Extract the [X, Y] coordinate from the center of the cell holding the provided text.  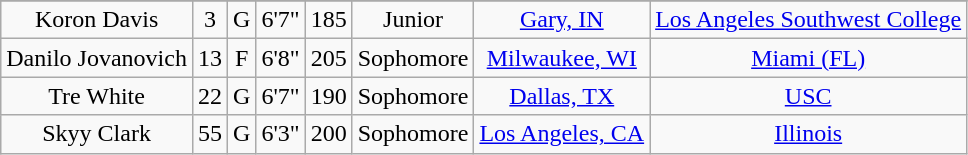
190 [328, 96]
Los Angeles Southwest College [808, 20]
6'8" [280, 58]
Los Angeles, CA [562, 134]
Koron Davis [97, 20]
13 [210, 58]
3 [210, 20]
22 [210, 96]
Danilo Jovanovich [97, 58]
Tre White [97, 96]
Illinois [808, 134]
Miami (FL) [808, 58]
USC [808, 96]
Dallas, TX [562, 96]
55 [210, 134]
F [242, 58]
Gary, IN [562, 20]
6'3" [280, 134]
Milwaukee, WI [562, 58]
200 [328, 134]
185 [328, 20]
205 [328, 58]
Skyy Clark [97, 134]
Junior [413, 20]
